For the text-containing cell, return its midpoint in [x, y] coordinate format. 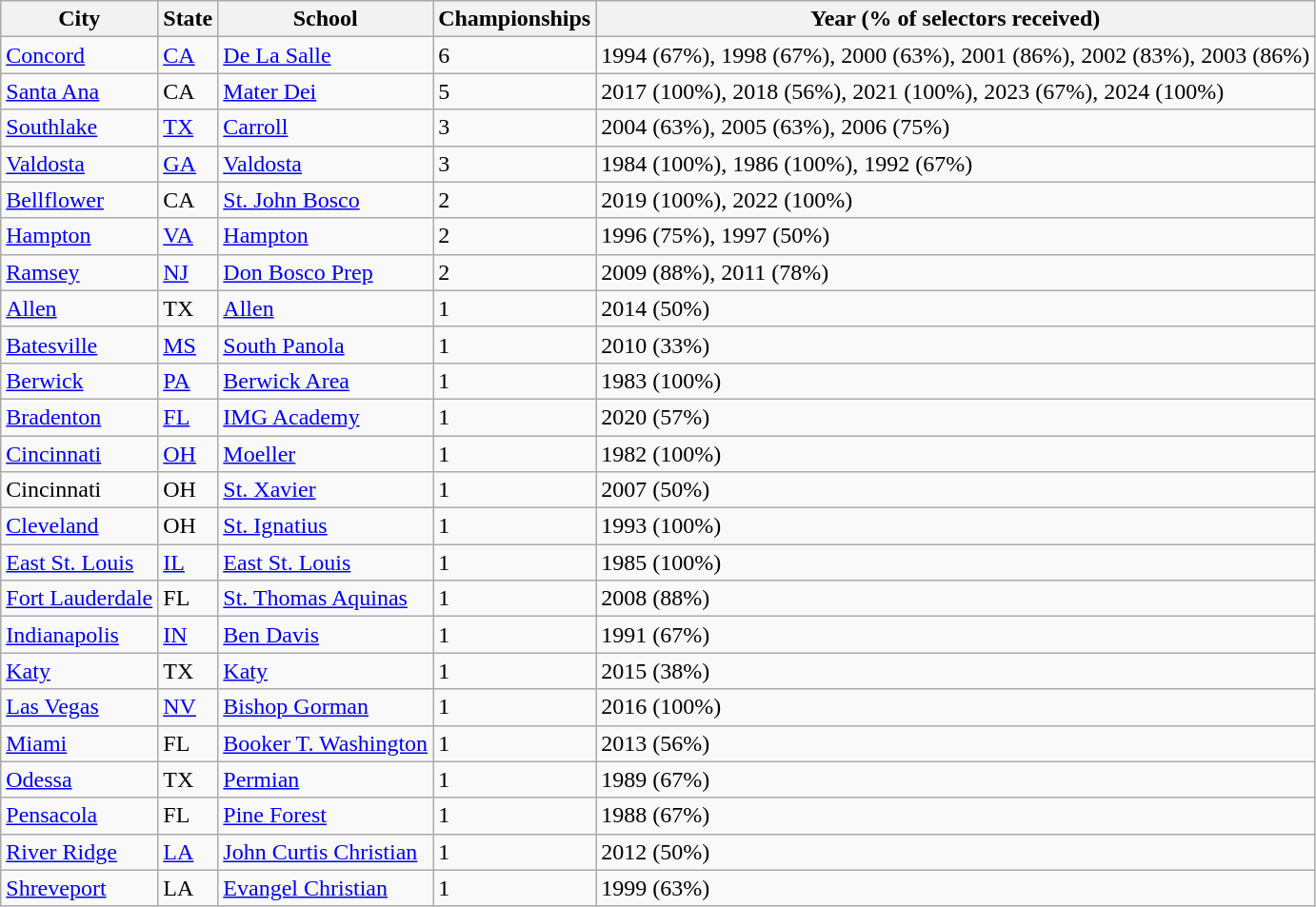
St. Ignatius [326, 526]
2010 (33%) [956, 345]
1999 (63%) [956, 888]
School [326, 19]
5 [514, 91]
Cleveland [80, 526]
Ben Davis [326, 635]
Year (% of selectors received) [956, 19]
Santa Ana [80, 91]
Fort Lauderdale [80, 599]
2019 (100%), 2022 (100%) [956, 200]
2009 (88%), 2011 (78%) [956, 272]
1982 (100%) [956, 454]
1991 (67%) [956, 635]
1994 (67%), 1998 (67%), 2000 (63%), 2001 (86%), 2002 (83%), 2003 (86%) [956, 55]
2012 (50%) [956, 852]
1985 (100%) [956, 562]
Odessa [80, 779]
John Curtis Christian [326, 852]
1983 (100%) [956, 381]
IMG Academy [326, 417]
1988 (67%) [956, 816]
Pensacola [80, 816]
Batesville [80, 345]
Las Vegas [80, 707]
Indianapolis [80, 635]
St. Thomas Aquinas [326, 599]
IN [189, 635]
Moeller [326, 454]
Carroll [326, 128]
2007 (50%) [956, 490]
IL [189, 562]
NV [189, 707]
2016 (100%) [956, 707]
VA [189, 236]
Shreveport [80, 888]
2008 (88%) [956, 599]
Berwick Area [326, 381]
2017 (100%), 2018 (56%), 2021 (100%), 2023 (67%), 2024 (100%) [956, 91]
2013 (56%) [956, 743]
Miami [80, 743]
Berwick [80, 381]
2015 (38%) [956, 671]
GA [189, 164]
NJ [189, 272]
1989 (67%) [956, 779]
De La Salle [326, 55]
Southlake [80, 128]
City [80, 19]
Bishop Gorman [326, 707]
Bradenton [80, 417]
Don Bosco Prep [326, 272]
State [189, 19]
1993 (100%) [956, 526]
Bellflower [80, 200]
Booker T. Washington [326, 743]
Championships [514, 19]
2004 (63%), 2005 (63%), 2006 (75%) [956, 128]
MS [189, 345]
St. Xavier [326, 490]
Concord [80, 55]
2020 (57%) [956, 417]
Pine Forest [326, 816]
2014 (50%) [956, 308]
Evangel Christian [326, 888]
1996 (75%), 1997 (50%) [956, 236]
Mater Dei [326, 91]
1984 (100%), 1986 (100%), 1992 (67%) [956, 164]
PA [189, 381]
Ramsey [80, 272]
River Ridge [80, 852]
Permian [326, 779]
6 [514, 55]
St. John Bosco [326, 200]
South Panola [326, 345]
